Search for the cell housing the specified text and yield its [X, Y] center coordinate. 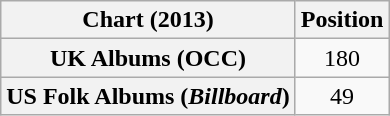
UK Albums (OCC) [148, 58]
Chart (2013) [148, 20]
180 [342, 58]
49 [342, 96]
Position [342, 20]
US Folk Albums (Billboard) [148, 96]
